Scan for the cell matching the given text and deliver its (X, Y) coordinate at center. 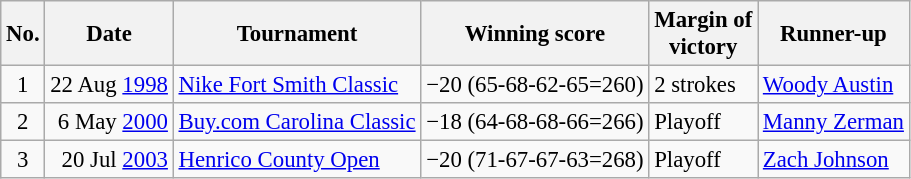
2 strokes (704, 85)
Woody Austin (834, 85)
Manny Zerman (834, 122)
−20 (65-68-62-65=260) (535, 85)
Henrico County Open (297, 160)
Winning score (535, 34)
−18 (64-68-68-66=266) (535, 122)
1 (23, 85)
Zach Johnson (834, 160)
6 May 2000 (109, 122)
No. (23, 34)
20 Jul 2003 (109, 160)
Buy.com Carolina Classic (297, 122)
−20 (71-67-67-63=268) (535, 160)
22 Aug 1998 (109, 85)
Margin ofvictory (704, 34)
3 (23, 160)
Tournament (297, 34)
2 (23, 122)
Nike Fort Smith Classic (297, 85)
Date (109, 34)
Runner-up (834, 34)
